Return [x, y] of the center of cell containing provided text 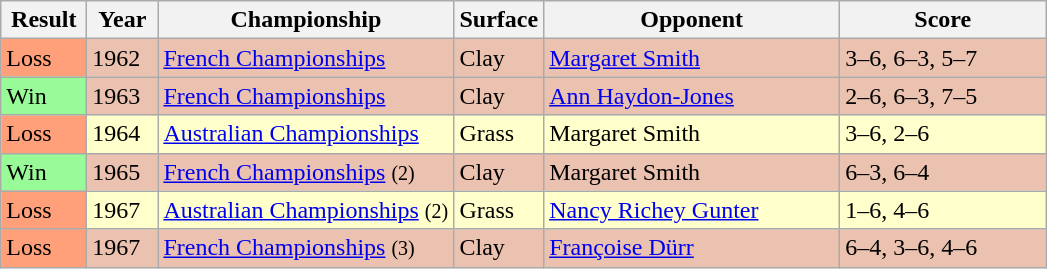
Opponent [692, 20]
Nancy Richey Gunter [692, 210]
1–6, 4–6 [943, 210]
Championship [306, 20]
Surface [499, 20]
Australian Championships [306, 134]
1963 [122, 96]
Score [943, 20]
6–4, 3–6, 4–6 [943, 248]
1965 [122, 172]
1964 [122, 134]
French Championships (2) [306, 172]
3–6, 6–3, 5–7 [943, 58]
French Championships (3) [306, 248]
Françoise Dürr [692, 248]
1962 [122, 58]
Result [44, 20]
6–3, 6–4 [943, 172]
Ann Haydon-Jones [692, 96]
2–6, 6–3, 7–5 [943, 96]
Year [122, 20]
3–6, 2–6 [943, 134]
Australian Championships (2) [306, 210]
